Extract the (X, Y) coordinate from the center of the cell holding the provided text.  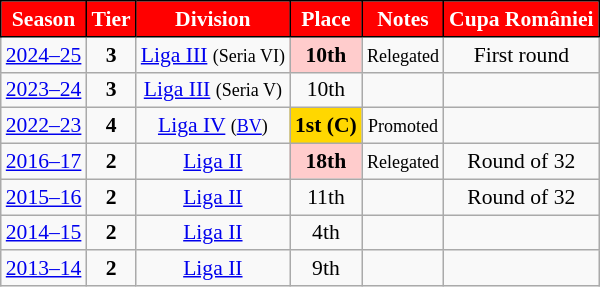
18th (326, 162)
4 (110, 126)
1st (C) (326, 126)
9th (326, 269)
2016–17 (44, 162)
2024–25 (44, 55)
2023–24 (44, 90)
Place (326, 19)
2015–16 (44, 197)
Liga IV (BV) (213, 126)
Tier (110, 19)
2022–23 (44, 126)
2014–15 (44, 233)
Liga III (Seria VI) (213, 55)
First round (522, 55)
Notes (403, 19)
Season (44, 19)
Liga III (Seria V) (213, 90)
11th (326, 197)
Division (213, 19)
2013–14 (44, 269)
4th (326, 233)
Promoted (403, 126)
Cupa României (522, 19)
